Find where the given text appears and provide that cell's center as [x, y] coordinate. 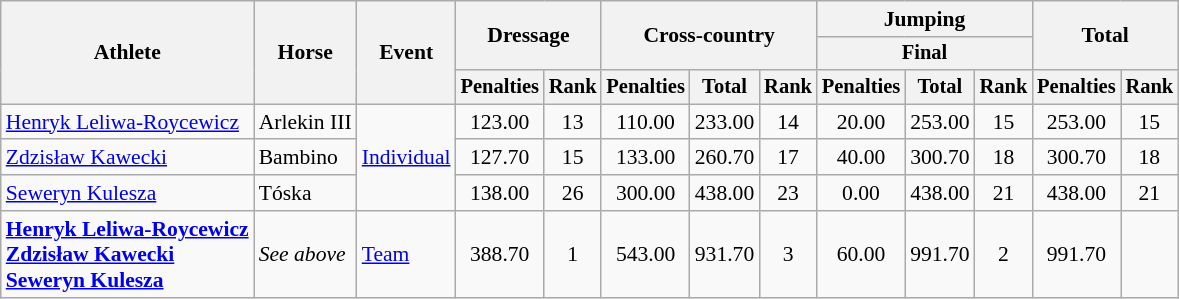
Team [406, 254]
3 [788, 254]
543.00 [645, 254]
1 [573, 254]
14 [788, 122]
Athlete [128, 52]
13 [573, 122]
931.70 [724, 254]
110.00 [645, 122]
20.00 [861, 122]
Bambino [306, 158]
23 [788, 193]
Arlekin III [306, 122]
233.00 [724, 122]
60.00 [861, 254]
260.70 [724, 158]
388.70 [500, 254]
Henryk Leliwa-RoycewiczZdzisław KaweckiSeweryn Kulesza [128, 254]
123.00 [500, 122]
Final [924, 54]
2 [1004, 254]
17 [788, 158]
Cross-country [708, 36]
Horse [306, 52]
300.00 [645, 193]
See above [306, 254]
40.00 [861, 158]
Dressage [529, 36]
Zdzisław Kawecki [128, 158]
Seweryn Kulesza [128, 193]
138.00 [500, 193]
Individual [406, 158]
133.00 [645, 158]
127.70 [500, 158]
Tóska [306, 193]
Jumping [924, 19]
Event [406, 52]
Henryk Leliwa-Roycewicz [128, 122]
26 [573, 193]
0.00 [861, 193]
